Determine the (X, Y) coordinate at the center of the cell enclosing the given text.  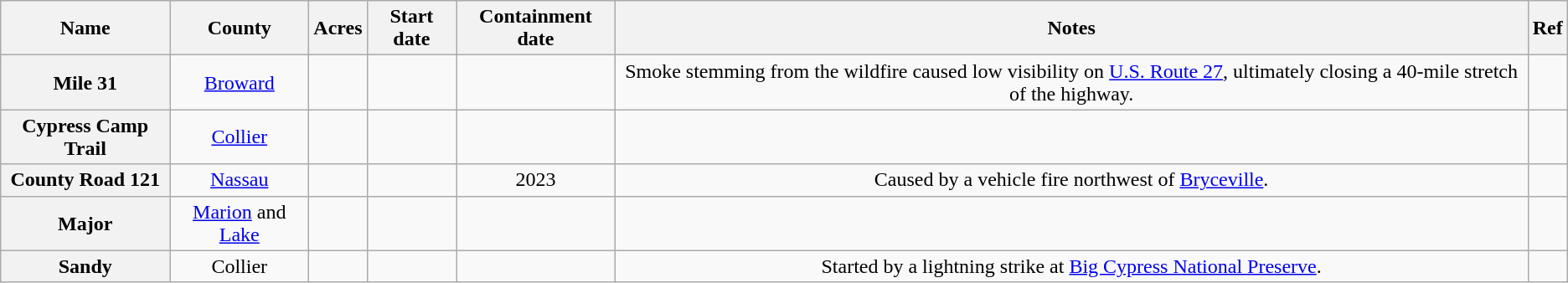
County Road 121 (85, 180)
Containment date (536, 28)
Started by a lightning strike at Big Cypress National Preserve. (1071, 266)
Nassau (240, 180)
Marion and Lake (240, 223)
Major (85, 223)
Ref (1548, 28)
County (240, 28)
Broward (240, 82)
Smoke stemming from the wildfire caused low visibility on U.S. Route 27, ultimately closing a 40-mile stretch of the highway. (1071, 82)
Name (85, 28)
Acres (338, 28)
Sandy (85, 266)
Caused by a vehicle fire northwest of Bryceville. (1071, 180)
Cypress Camp Trail (85, 137)
Start date (412, 28)
2023 (536, 180)
Mile 31 (85, 82)
Notes (1071, 28)
